For the text-containing cell, return its midpoint in [x, y] coordinate format. 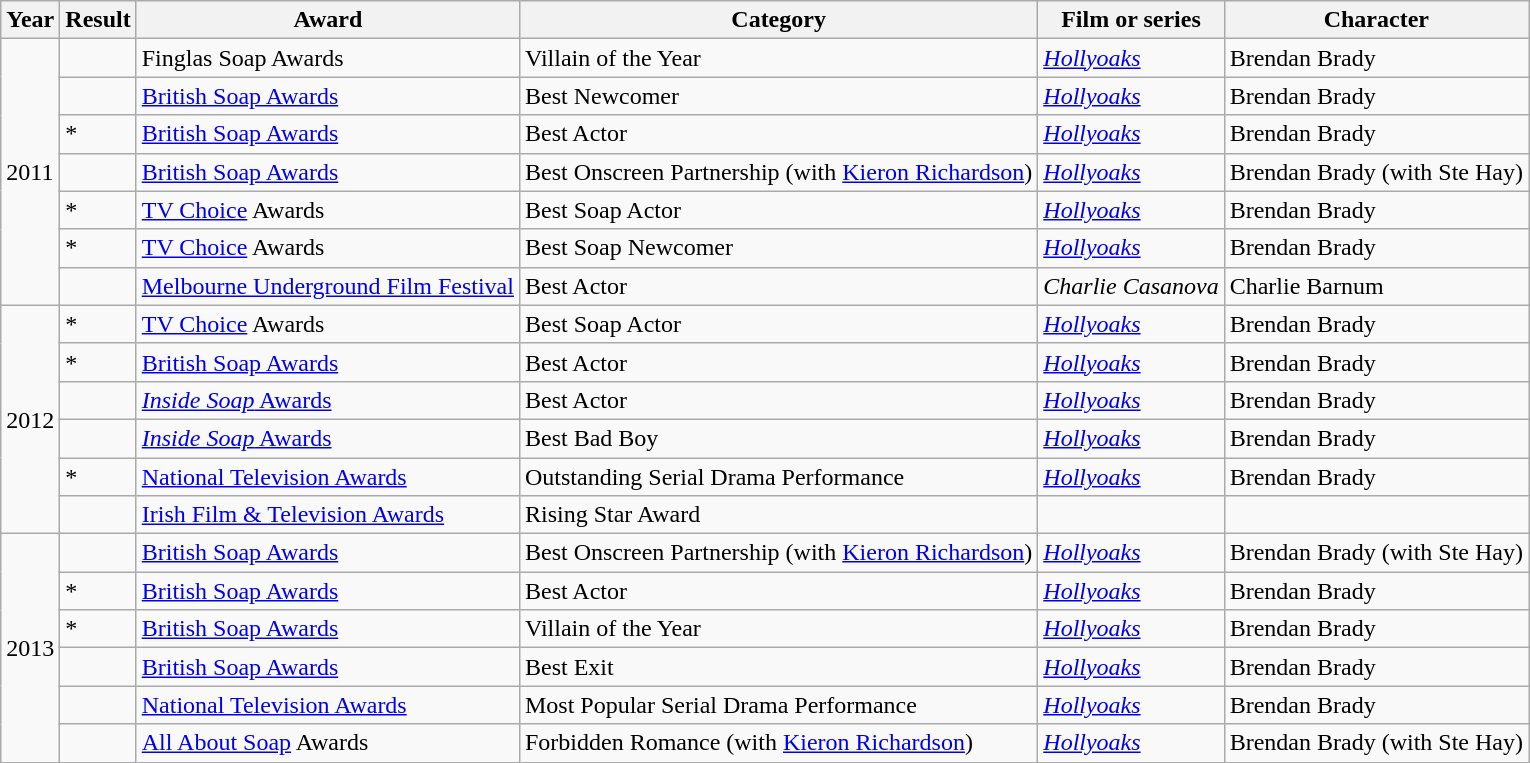
Year [30, 20]
Finglas Soap Awards [328, 58]
2013 [30, 648]
All About Soap Awards [328, 743]
Award [328, 20]
Forbidden Romance (with Kieron Richardson) [778, 743]
Best Bad Boy [778, 438]
Film or series [1131, 20]
Best Newcomer [778, 96]
Rising Star Award [778, 515]
Best Soap Newcomer [778, 248]
Result [98, 20]
Charlie Barnum [1376, 286]
Melbourne Underground Film Festival [328, 286]
2012 [30, 419]
Character [1376, 20]
Most Popular Serial Drama Performance [778, 705]
Charlie Casanova [1131, 286]
2011 [30, 172]
Best Exit [778, 667]
Outstanding Serial Drama Performance [778, 477]
Category [778, 20]
Irish Film & Television Awards [328, 515]
